Pinpoint the cell where the given text exists, returning its (x, y) midpoint coordinate. 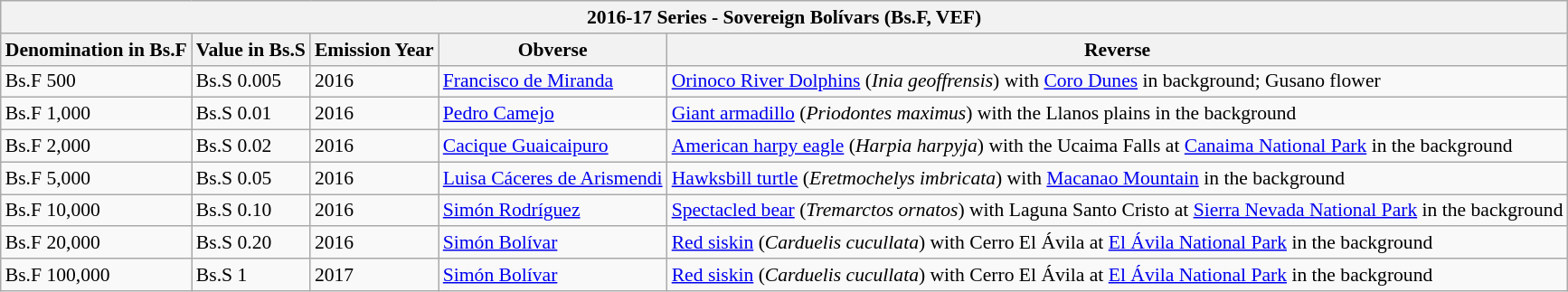
Reverse (1118, 50)
2016-17 Series - Sovereign Bolívars (Bs.F, VEF) (785, 17)
Bs.S 0.02 (251, 146)
Francisco de Miranda (553, 81)
Giant armadillo (Priodontes maximus) with the Llanos plains in the background (1118, 114)
Bs.F 5,000 (96, 178)
Bs.F 100,000 (96, 275)
Value in Bs.S (251, 50)
Bs.S 0.20 (251, 243)
Bs.F 10,000 (96, 211)
Bs.S 0.05 (251, 178)
Bs.F 500 (96, 81)
American harpy eagle (Harpia harpyja) with the Ucaima Falls at Canaima National Park in the background (1118, 146)
Bs.F 2,000 (96, 146)
Denomination in Bs.F (96, 50)
Bs.S 0.10 (251, 211)
Bs.F 20,000 (96, 243)
Spectacled bear (Tremarctos ornatos) with Laguna Santo Cristo at Sierra Nevada National Park in the background (1118, 211)
Luisa Cáceres de Arismendi (553, 178)
Pedro Camejo (553, 114)
Orinoco River Dolphins (Inia geoffrensis) with Coro Dunes in background; Gusano flower (1118, 81)
Bs.S 1 (251, 275)
Emission Year (374, 50)
2017 (374, 275)
Obverse (553, 50)
Cacique Guaicaipuro (553, 146)
Hawksbill turtle (Eretmochelys imbricata) with Macanao Mountain in the background (1118, 178)
Simón Rodríguez (553, 211)
Bs.S 0.01 (251, 114)
Bs.S 0.005 (251, 81)
Bs.F 1,000 (96, 114)
